From the cell containing the given text, extract its center point as (x, y) coordinate. 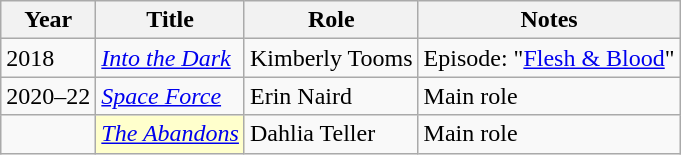
Space Force (170, 96)
Year (48, 20)
Erin Naird (331, 96)
Into the Dark (170, 58)
Dahlia Teller (331, 134)
2020–22 (48, 96)
Kimberly Tooms (331, 58)
Title (170, 20)
Episode: "Flesh & Blood" (549, 58)
Role (331, 20)
2018 (48, 58)
The Abandons (170, 134)
Notes (549, 20)
